Identify which cell holds the provided text, then report its (X, Y) central coordinate. 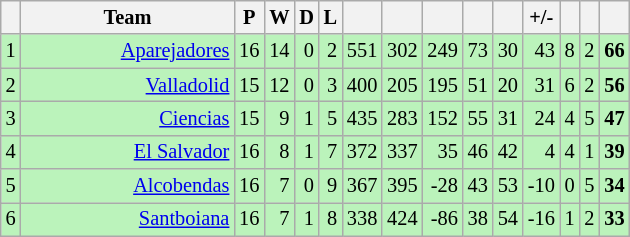
L (330, 17)
38 (478, 219)
Santboiana (128, 219)
435 (362, 118)
73 (478, 51)
Aparejadores (128, 51)
283 (402, 118)
D (306, 17)
47 (614, 118)
12 (279, 85)
395 (402, 186)
Alcobendas (128, 186)
-10 (542, 186)
152 (443, 118)
424 (402, 219)
51 (478, 85)
W (279, 17)
-86 (443, 219)
39 (614, 152)
P (249, 17)
-16 (542, 219)
66 (614, 51)
33 (614, 219)
195 (443, 85)
53 (508, 186)
20 (508, 85)
+/- (542, 17)
367 (362, 186)
55 (478, 118)
14 (279, 51)
35 (443, 152)
205 (402, 85)
54 (508, 219)
Ciencias (128, 118)
Team (128, 17)
249 (443, 51)
551 (362, 51)
337 (402, 152)
56 (614, 85)
El Salvador (128, 152)
338 (362, 219)
Valladolid (128, 85)
-28 (443, 186)
372 (362, 152)
302 (402, 51)
400 (362, 85)
30 (508, 51)
24 (542, 118)
46 (478, 152)
42 (508, 152)
34 (614, 186)
